Search for the cell housing the specified text and yield its [X, Y] center coordinate. 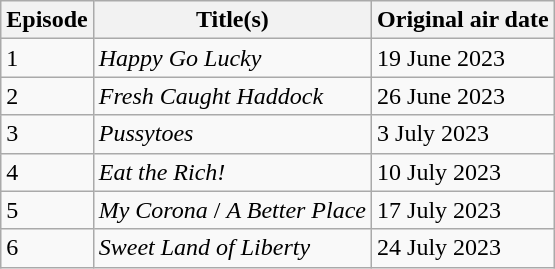
Eat the Rich! [232, 172]
My Corona / A Better Place [232, 210]
6 [47, 248]
Sweet Land of Liberty [232, 248]
Pussytoes [232, 134]
10 July 2023 [464, 172]
Episode [47, 20]
1 [47, 58]
Fresh Caught Haddock [232, 96]
24 July 2023 [464, 248]
26 June 2023 [464, 96]
19 June 2023 [464, 58]
17 July 2023 [464, 210]
4 [47, 172]
2 [47, 96]
Happy Go Lucky [232, 58]
3 [47, 134]
Title(s) [232, 20]
5 [47, 210]
3 July 2023 [464, 134]
Original air date [464, 20]
